Search for the cell housing the specified text and yield its (X, Y) center coordinate. 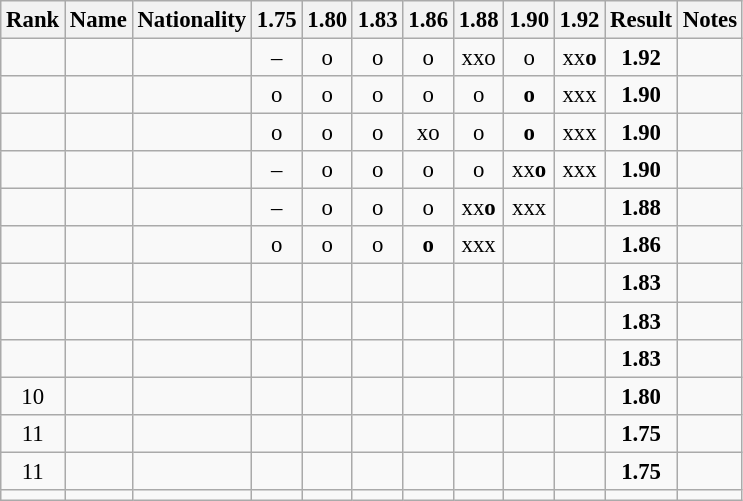
xo (428, 133)
Rank (33, 20)
Nationality (192, 20)
10 (33, 396)
Result (642, 20)
Name (99, 20)
Notes (710, 20)
